Return the (X, Y) coordinate for the center point of the cell that contains the specified text.  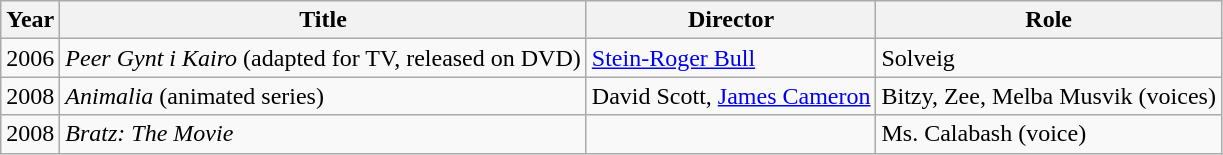
Title (323, 20)
Role (1048, 20)
Animalia (animated series) (323, 96)
Stein-Roger Bull (731, 58)
Bitzy, Zee, Melba Musvik (voices) (1048, 96)
2006 (30, 58)
Director (731, 20)
Peer Gynt i Kairo (adapted for TV, released on DVD) (323, 58)
Year (30, 20)
Ms. Calabash (voice) (1048, 134)
Bratz: The Movie (323, 134)
David Scott, James Cameron (731, 96)
Solveig (1048, 58)
